Output the (x, y) coordinate of the center of the cell containing the given text.  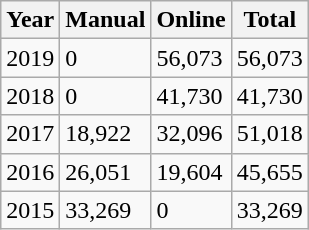
51,018 (270, 134)
2017 (30, 134)
2016 (30, 172)
45,655 (270, 172)
2018 (30, 96)
2019 (30, 58)
2015 (30, 210)
18,922 (106, 134)
Manual (106, 20)
Total (270, 20)
32,096 (191, 134)
Year (30, 20)
26,051 (106, 172)
19,604 (191, 172)
Online (191, 20)
